Provide the [x, y] coordinate of the cell's center where the given text is located.  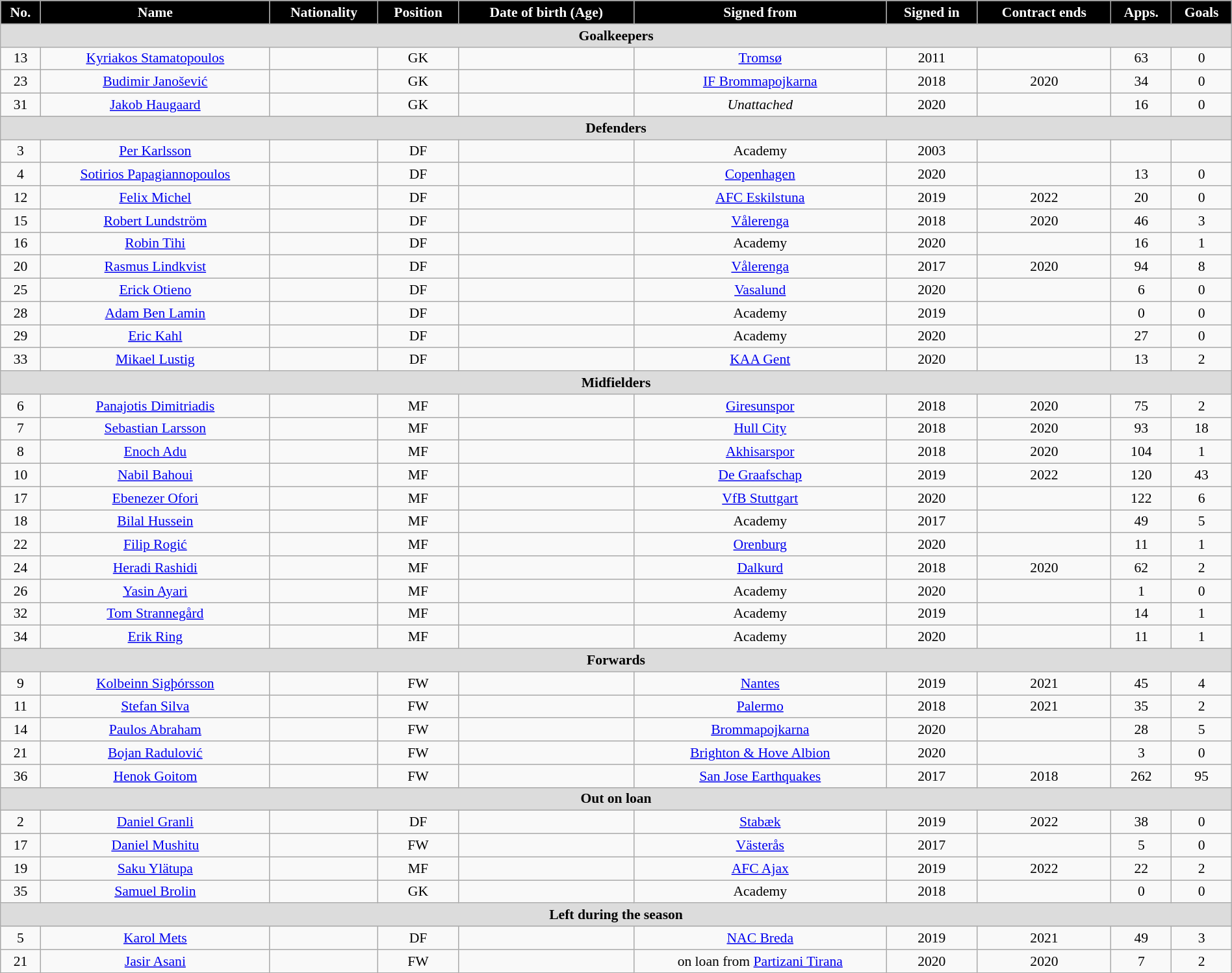
Mikael Lustig [155, 360]
Filip Rogić [155, 545]
IF Brommapojkarna [760, 82]
63 [1141, 58]
45 [1141, 683]
Nantes [760, 683]
Nabil Bahoui [155, 475]
Saku Ylätupa [155, 868]
Jasir Asani [155, 961]
43 [1201, 475]
NAC Breda [760, 938]
2003 [932, 151]
on loan from Partizani Tirana [760, 961]
Västerås [760, 846]
26 [21, 591]
31 [21, 105]
Goalkeepers [616, 36]
Stabæk [760, 822]
Tom Strannegård [155, 614]
Sotirios Papagiannopoulos [155, 175]
Unattached [760, 105]
Yasin Ayari [155, 591]
San Jose Earthquakes [760, 776]
Defenders [616, 128]
Palermo [760, 707]
No. [21, 12]
25 [21, 290]
38 [1141, 822]
Daniel Mushitu [155, 846]
Henok Goitom [155, 776]
33 [21, 360]
Position [418, 12]
Nationality [324, 12]
Bilal Hussein [155, 522]
9 [21, 683]
Brighton & Hove Albion [760, 753]
Daniel Granli [155, 822]
120 [1141, 475]
Rasmus Lindkvist [155, 267]
Karol Mets [155, 938]
Name [155, 12]
15 [21, 221]
Eric Kahl [155, 336]
262 [1141, 776]
Enoch Adu [155, 452]
62 [1141, 568]
Vasalund [760, 290]
75 [1141, 406]
Per Karlsson [155, 151]
24 [21, 568]
122 [1141, 498]
94 [1141, 267]
Adam Ben Lamin [155, 313]
Paulos Abraham [155, 730]
93 [1141, 429]
12 [21, 197]
36 [21, 776]
Heradi Rashidi [155, 568]
Robin Tihi [155, 244]
Erik Ring [155, 637]
104 [1141, 452]
Date of birth (Age) [546, 12]
Orenburg [760, 545]
Apps. [1141, 12]
De Graafschap [760, 475]
Brommapojkarna [760, 730]
19 [21, 868]
AFC Ajax [760, 868]
Kyriakos Stamatopoulos [155, 58]
Sebastian Larsson [155, 429]
29 [21, 336]
Robert Lundström [155, 221]
Signed from [760, 12]
23 [21, 82]
Goals [1201, 12]
Left during the season [616, 915]
Ebenezer Ofori [155, 498]
KAA Gent [760, 360]
2011 [932, 58]
Panajotis Dimitriadis [155, 406]
Copenhagen [760, 175]
Tromsø [760, 58]
Dalkurd [760, 568]
Felix Michel [155, 197]
Jakob Haugaard [155, 105]
95 [1201, 776]
Kolbeinn Sigþórsson [155, 683]
Akhisarspor [760, 452]
Stefan Silva [155, 707]
46 [1141, 221]
Contract ends [1044, 12]
Hull City [760, 429]
Midfielders [616, 383]
Out on loan [616, 799]
Forwards [616, 661]
32 [21, 614]
VfB Stuttgart [760, 498]
Samuel Brolin [155, 892]
Giresunspor [760, 406]
Signed in [932, 12]
Bojan Radulović [155, 753]
10 [21, 475]
Budimir Janošević [155, 82]
Erick Otieno [155, 290]
AFC Eskilstuna [760, 197]
27 [1141, 336]
